From the cell containing the given text, extract its center point as (X, Y) coordinate. 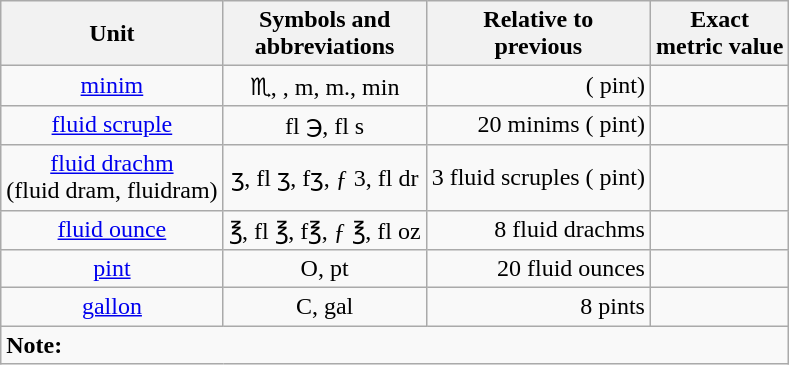
8 pints (538, 307)
Symbols andabbreviations (324, 34)
♏︎, , m, m., min (324, 86)
( pint) (538, 86)
gallon (112, 307)
minim (112, 86)
ʒ, fl ʒ, fʒ, ƒ 3, fl dr (324, 178)
Exactmetric value (719, 34)
pint (112, 269)
20 fluid ounces (538, 269)
fluid scruple (112, 125)
fl ℈, fl s (324, 125)
8 fluid drachms (538, 230)
Note: (395, 345)
fluid ounce (112, 230)
fluid drachm(fluid dram, fluidram) (112, 178)
C, gal (324, 307)
Unit (112, 34)
20 minims ( pint) (538, 125)
O, pt (324, 269)
℥, fl ℥, f℥, ƒ ℥, fl oz (324, 230)
Relative toprevious (538, 34)
3 fluid scruples ( pint) (538, 178)
